Find where the given text appears and provide that cell's center as [X, Y] coordinate. 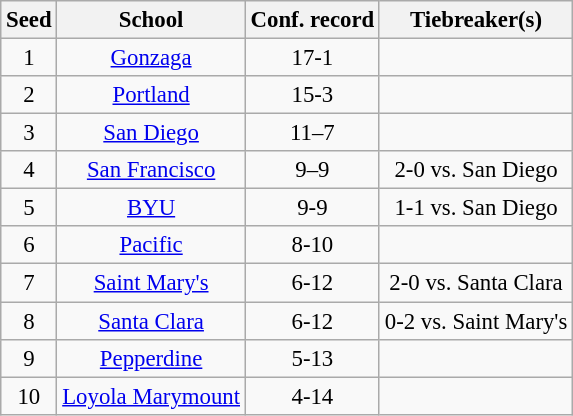
8-10 [312, 245]
1 [29, 58]
Seed [29, 20]
9–9 [312, 170]
Saint Mary's [151, 283]
Tiebreaker(s) [476, 20]
10 [29, 396]
Pepperdine [151, 358]
9 [29, 358]
6 [29, 245]
Conf. record [312, 20]
School [151, 20]
Loyola Marymount [151, 396]
BYU [151, 208]
San Francisco [151, 170]
8 [29, 321]
4 [29, 170]
Gonzaga [151, 58]
4-14 [312, 396]
2 [29, 95]
San Diego [151, 133]
0-2 vs. Saint Mary's [476, 321]
2-0 vs. San Diego [476, 170]
5 [29, 208]
Pacific [151, 245]
9-9 [312, 208]
11–7 [312, 133]
7 [29, 283]
Santa Clara [151, 321]
Portland [151, 95]
1-1 vs. San Diego [476, 208]
15-3 [312, 95]
17-1 [312, 58]
2-0 vs. Santa Clara [476, 283]
3 [29, 133]
5-13 [312, 358]
